Extract the [X, Y] coordinate from the center of the cell holding the provided text.  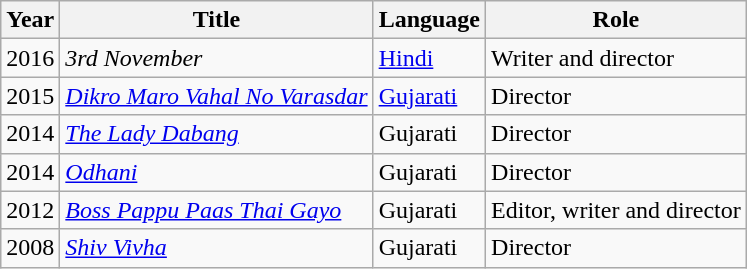
Title [216, 20]
Dikro Maro Vahal No Varasdar [216, 96]
Boss Pappu Paas Thai Gayo [216, 210]
The Lady Dabang [216, 134]
2012 [30, 210]
2008 [30, 248]
3rd November [216, 58]
Hindi [429, 58]
Writer and director [616, 58]
Year [30, 20]
2016 [30, 58]
Shiv Vivha [216, 248]
Role [616, 20]
Odhani [216, 172]
2015 [30, 96]
Editor, writer and director [616, 210]
Language [429, 20]
